Provide the (X, Y) coordinate of the cell's center where the given text is located.  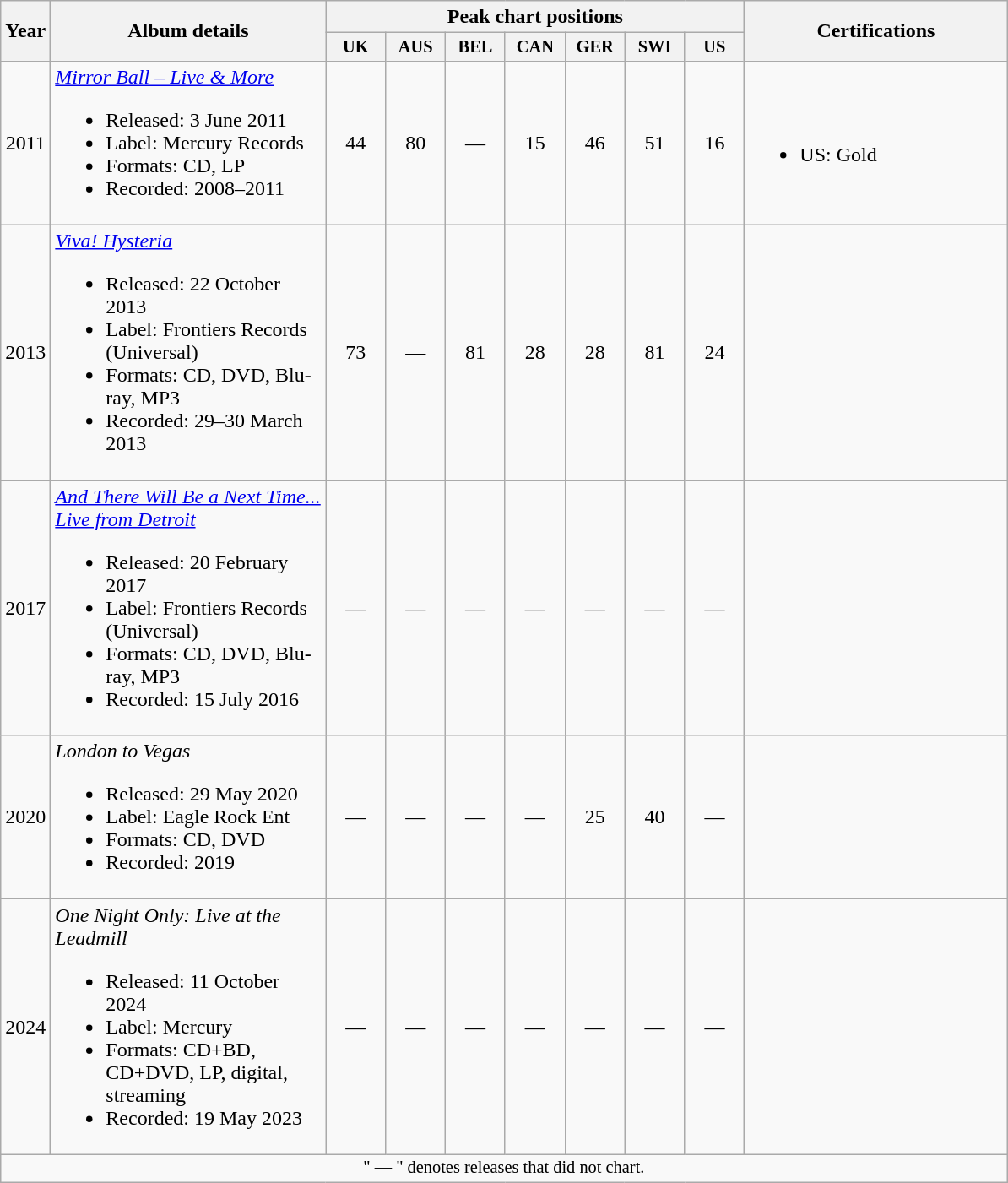
51 (655, 143)
Certifications (876, 31)
2013 (25, 353)
CAN (535, 47)
15 (535, 143)
2024 (25, 1027)
2020 (25, 817)
73 (356, 353)
AUS (415, 47)
US: Gold (876, 143)
80 (415, 143)
24 (714, 353)
2017 (25, 608)
" — " denotes releases that did not chart. (504, 1169)
44 (356, 143)
US (714, 47)
SWI (655, 47)
46 (594, 143)
2011 (25, 143)
Mirror Ball – Live & MoreReleased: 3 June 2011Label: Mercury RecordsFormats: CD, LPRecorded: 2008–2011 (188, 143)
Album details (188, 31)
London to VegasReleased: 29 May 2020Label: Eagle Rock EntFormats: CD, DVDRecorded: 2019 (188, 817)
25 (594, 817)
40 (655, 817)
GER (594, 47)
BEL (476, 47)
16 (714, 143)
Viva! HysteriaReleased: 22 October 2013Label: Frontiers Records (Universal)Formats: CD, DVD, Blu-ray, MP3Recorded: 29–30 March 2013 (188, 353)
Peak chart positions (535, 17)
UK (356, 47)
Year (25, 31)
One Night Only: Live at the LeadmillReleased: 11 October 2024Label: MercuryFormats: CD+BD, CD+DVD, LP, digital, streamingRecorded: 19 May 2023 (188, 1027)
